Search for the cell housing the specified text and yield its [X, Y] center coordinate. 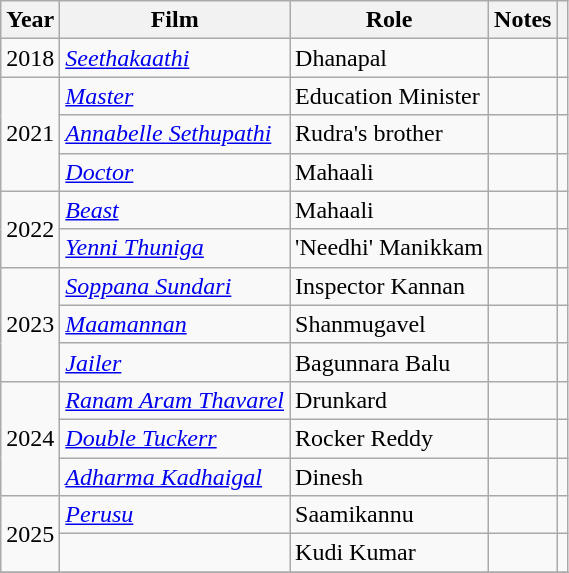
'Needhi' Manikkam [390, 248]
Beast [175, 210]
Rocker Reddy [390, 438]
Bagunnara Balu [390, 362]
Adharma Kadhaigal [175, 477]
Perusu [175, 515]
Jailer [175, 362]
Rudra's brother [390, 134]
Double Tuckerr [175, 438]
Drunkard [390, 400]
Maamannan [175, 324]
2021 [30, 134]
Yenni Thuniga [175, 248]
2018 [30, 58]
Dhanapal [390, 58]
Notes [523, 20]
Master [175, 96]
2022 [30, 229]
Doctor [175, 172]
Shanmugavel [390, 324]
Saamikannu [390, 515]
Annabelle Sethupathi [175, 134]
Ranam Aram Thavarel [175, 400]
Inspector Kannan [390, 286]
2024 [30, 438]
Kudi Kumar [390, 553]
Role [390, 20]
Dinesh [390, 477]
Education Minister [390, 96]
Film [175, 20]
2025 [30, 534]
Soppana Sundari [175, 286]
2023 [30, 324]
Year [30, 20]
Seethakaathi [175, 58]
